Detect which cell encompasses the target text, then output its (X, Y) center coordinate. 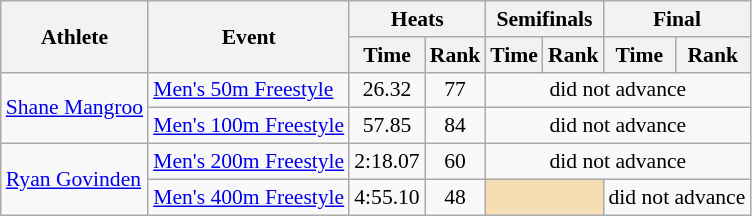
Event (248, 36)
26.32 (386, 90)
Final (678, 19)
Men's 200m Freestyle (248, 162)
Athlete (74, 36)
48 (456, 197)
Ryan Govinden (74, 180)
Men's 100m Freestyle (248, 126)
Semifinals (544, 19)
Shane Mangroo (74, 108)
84 (456, 126)
Men's 50m Freestyle (248, 90)
2:18.07 (386, 162)
4:55.10 (386, 197)
Men's 400m Freestyle (248, 197)
60 (456, 162)
Heats (417, 19)
57.85 (386, 126)
77 (456, 90)
